From the cell containing the given text, extract its center point as (x, y) coordinate. 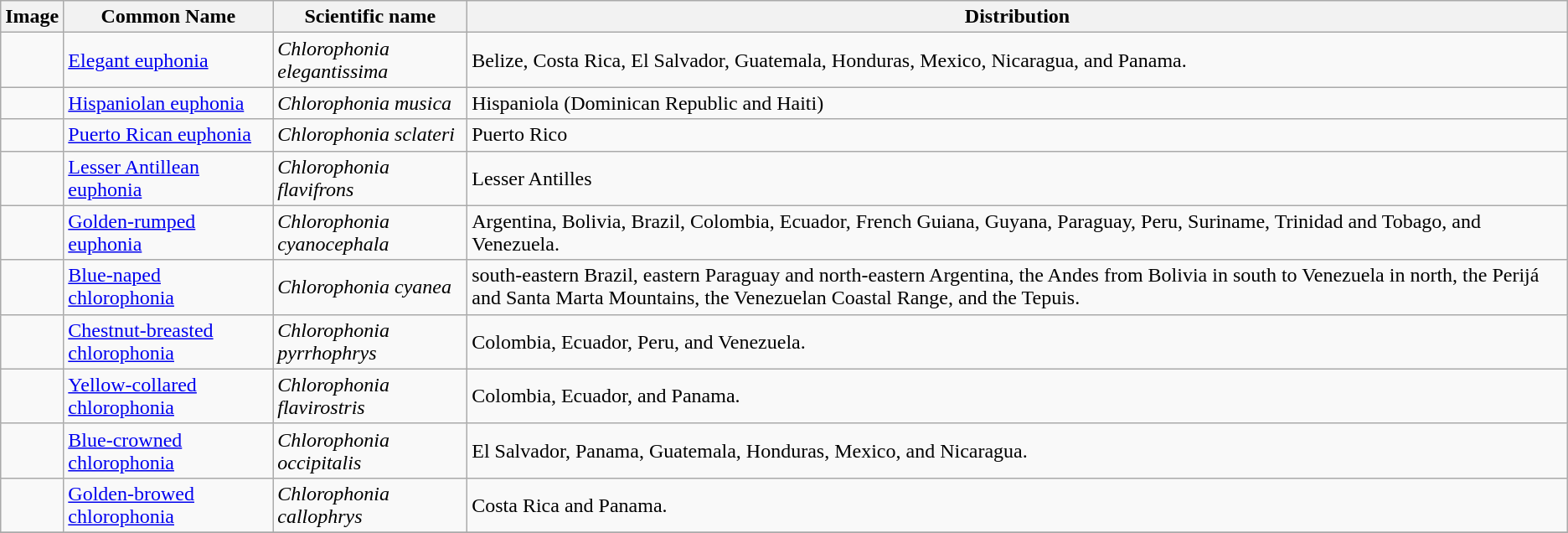
El Salvador, Panama, Guatemala, Honduras, Mexico, and Nicaragua. (1018, 451)
Chlorophonia occipitalis (370, 451)
Lesser Antillean euphonia (168, 178)
Chlorophonia elegantissima (370, 60)
Hispaniola (Dominican Republic and Haiti) (1018, 103)
Chestnut-breasted chlorophonia (168, 342)
Chlorophonia pyrrhophrys (370, 342)
Belize, Costa Rica, El Salvador, Guatemala, Honduras, Mexico, Nicaragua, and Panama. (1018, 60)
Colombia, Ecuador, and Panama. (1018, 396)
Scientific name (370, 17)
Chlorophonia musica (370, 103)
Golden-rumped euphonia (168, 233)
Chlorophonia flavifrons (370, 178)
Blue-crowned chlorophonia (168, 451)
Image (32, 17)
Distribution (1018, 17)
Chlorophonia cyanea (370, 287)
Puerto Rican euphonia (168, 135)
Common Name (168, 17)
Puerto Rico (1018, 135)
Chlorophonia sclateri (370, 135)
Lesser Antilles (1018, 178)
Hispaniolan euphonia (168, 103)
Chlorophonia cyanocephala (370, 233)
Chlorophonia callophrys (370, 505)
Chlorophonia flavirostris (370, 396)
Yellow-collared chlorophonia (168, 396)
Colombia, Ecuador, Peru, and Venezuela. (1018, 342)
Costa Rica and Panama. (1018, 505)
Argentina, Bolivia, Brazil, Colombia, Ecuador, French Guiana, Guyana, Paraguay, Peru, Suriname, Trinidad and Tobago, and Venezuela. (1018, 233)
Golden-browed chlorophonia (168, 505)
Elegant euphonia (168, 60)
Blue-naped chlorophonia (168, 287)
